Pinpoint the cell where the given text exists, returning its [X, Y] midpoint coordinate. 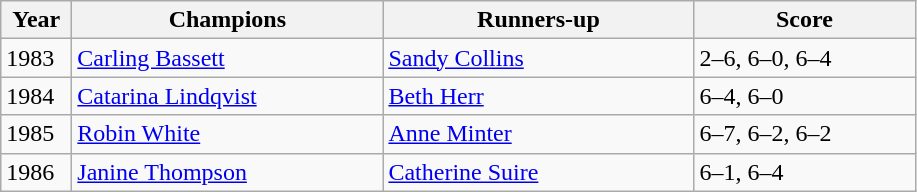
Score [804, 20]
1986 [36, 172]
6–7, 6–2, 6–2 [804, 134]
Carling Bassett [228, 58]
Janine Thompson [228, 172]
Champions [228, 20]
1985 [36, 134]
2–6, 6–0, 6–4 [804, 58]
6–4, 6–0 [804, 96]
Year [36, 20]
6–1, 6–4 [804, 172]
1983 [36, 58]
Runners-up [538, 20]
Catherine Suire [538, 172]
1984 [36, 96]
Robin White [228, 134]
Beth Herr [538, 96]
Catarina Lindqvist [228, 96]
Anne Minter [538, 134]
Sandy Collins [538, 58]
